Extract the (X, Y) coordinate from the center of the cell holding the provided text.  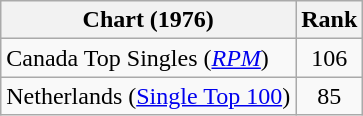
106 (330, 58)
Netherlands (Single Top 100) (148, 96)
Canada Top Singles (RPM) (148, 58)
Rank (330, 20)
Chart (1976) (148, 20)
85 (330, 96)
